Pinpoint the cell where the given text exists, returning its [X, Y] midpoint coordinate. 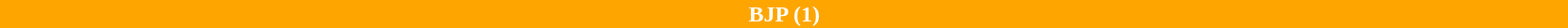
BJP (1) [784, 14]
